Output the (X, Y) coordinate of the center of the cell containing the given text.  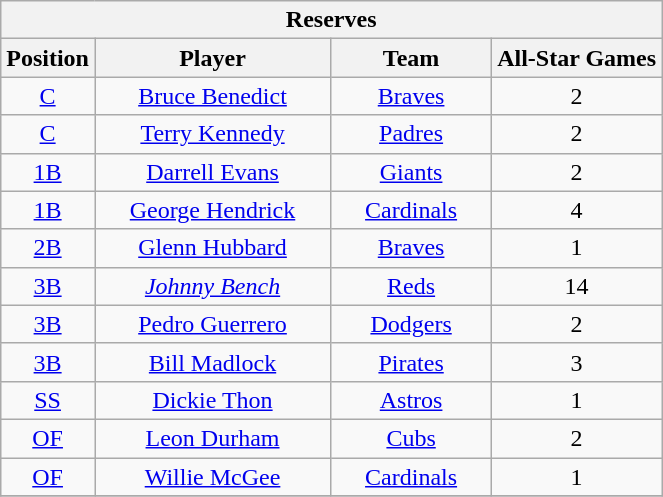
Dodgers (412, 324)
SS (48, 400)
Johnny Bench (212, 286)
Giants (412, 172)
Bill Madlock (212, 362)
Pedro Guerrero (212, 324)
14 (577, 286)
George Hendrick (212, 210)
Dickie Thon (212, 400)
Pirates (412, 362)
Team (412, 58)
All-Star Games (577, 58)
Terry Kennedy (212, 134)
Player (212, 58)
Cubs (412, 438)
Reds (412, 286)
Padres (412, 134)
Glenn Hubbard (212, 248)
Darrell Evans (212, 172)
Leon Durham (212, 438)
Astros (412, 400)
Position (48, 58)
Reserves (332, 20)
Willie McGee (212, 477)
Bruce Benedict (212, 96)
2B (48, 248)
3 (577, 362)
4 (577, 210)
